Capture the cell that displays the provided text and extract its (x, y) central coordinate. 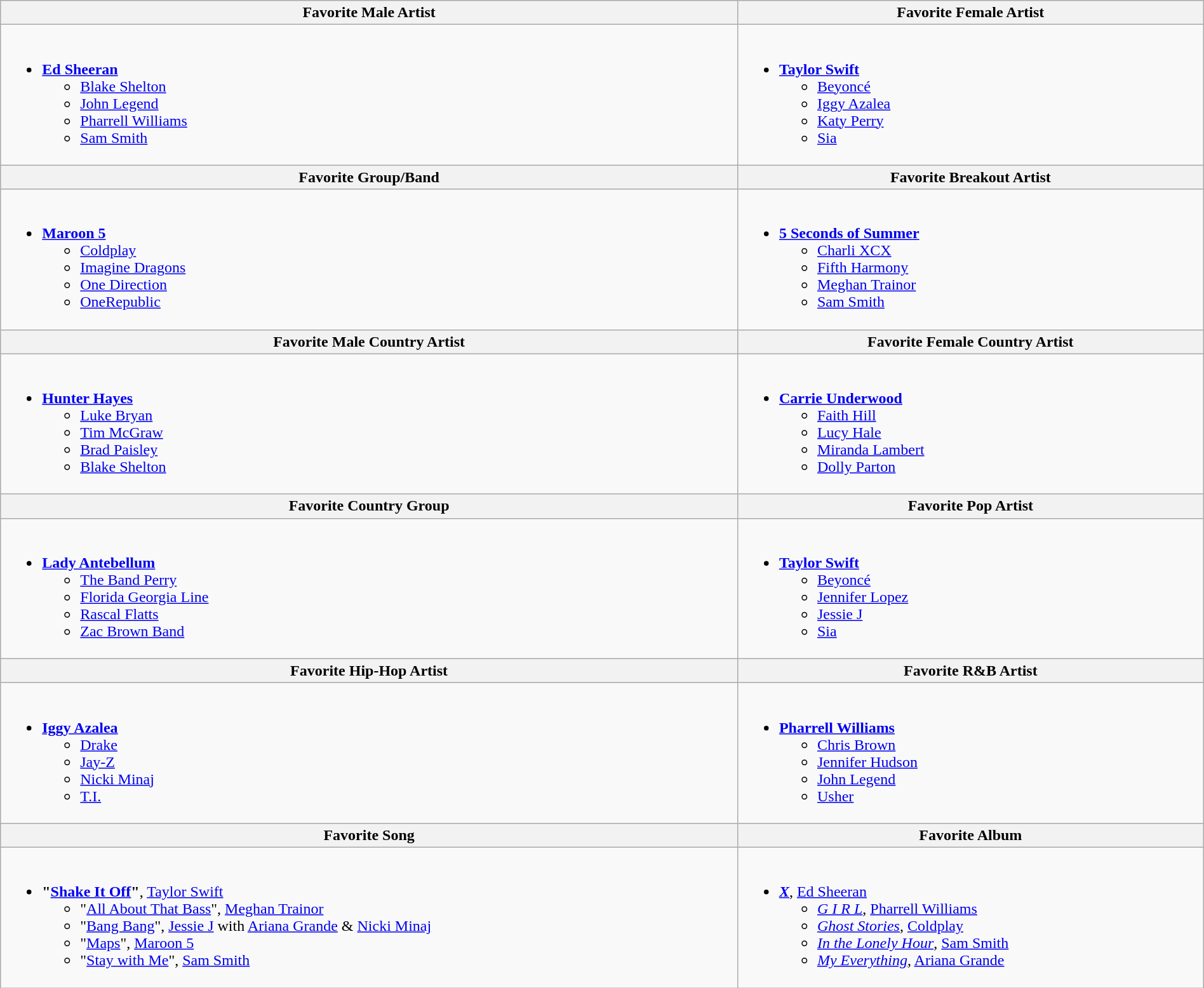
Favorite Male Artist (370, 13)
Favorite Album (970, 835)
Favorite Hip-Hop Artist (370, 671)
5 Seconds of SummerCharli XCXFifth HarmonyMeghan TrainorSam Smith (970, 259)
Carrie UnderwoodFaith HillLucy HaleMiranda LambertDolly Parton (970, 424)
Favorite Female Artist (970, 13)
Favorite R&B Artist (970, 671)
Favorite Song (370, 835)
Favorite Breakout Artist (970, 177)
Favorite Country Group (370, 506)
X, Ed SheeranG I R L, Pharrell WilliamsGhost Stories, ColdplayIn the Lonely Hour, Sam SmithMy Everything, Ariana Grande (970, 917)
Favorite Female Country Artist (970, 342)
Iggy AzaleaDrakeJay-ZNicki MinajT.I. (370, 753)
Taylor SwiftBeyoncéIggy AzaleaKaty PerrySia (970, 95)
Favorite Group/Band (370, 177)
Ed SheeranBlake SheltonJohn LegendPharrell WilliamsSam Smith (370, 95)
Lady AntebellumThe Band PerryFlorida Georgia LineRascal FlattsZac Brown Band (370, 588)
Maroon 5ColdplayImagine DragonsOne DirectionOneRepublic (370, 259)
Hunter HayesLuke BryanTim McGrawBrad PaisleyBlake Shelton (370, 424)
Taylor SwiftBeyoncéJennifer LopezJessie JSia (970, 588)
Favorite Pop Artist (970, 506)
Favorite Male Country Artist (370, 342)
Pharrell WilliamsChris BrownJennifer HudsonJohn LegendUsher (970, 753)
